Identify which cell holds the provided text, then report its [X, Y] central coordinate. 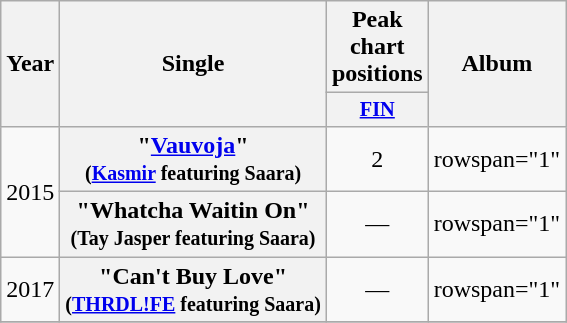
2017 [30, 290]
2015 [30, 191]
FIN [377, 110]
"Vauvoja"(Kasmir featuring Saara) [194, 158]
Album [497, 64]
"Can't Buy Love"(THRDL!FE featuring Saara) [194, 290]
2 [377, 158]
Peak chart positions [377, 47]
"Whatcha Waitin On"(Tay Jasper featuring Saara) [194, 224]
Year [30, 64]
Single [194, 64]
